Identify which cell holds the provided text, then report its [X, Y] central coordinate. 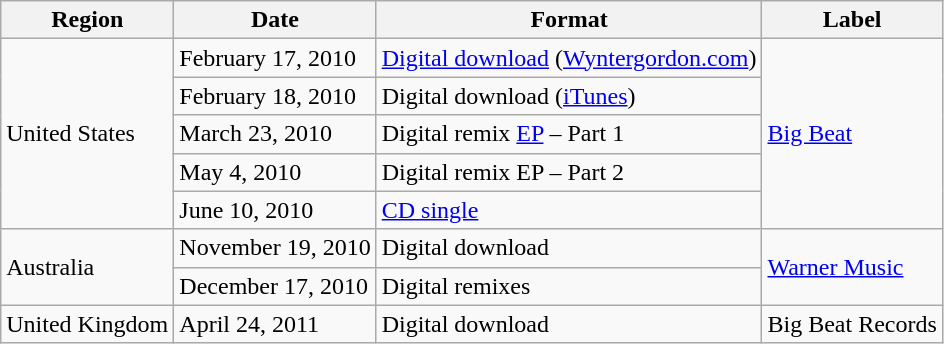
February 18, 2010 [275, 96]
CD single [569, 210]
Big Beat [852, 134]
Warner Music [852, 267]
Australia [88, 267]
Digital remix EP – Part 2 [569, 172]
June 10, 2010 [275, 210]
United Kingdom [88, 324]
Date [275, 20]
December 17, 2010 [275, 286]
Label [852, 20]
Digital remixes [569, 286]
Format [569, 20]
Region [88, 20]
February 17, 2010 [275, 58]
Digital remix EP – Part 1 [569, 134]
Digital download (Wyntergordon.com) [569, 58]
March 23, 2010 [275, 134]
April 24, 2011 [275, 324]
November 19, 2010 [275, 248]
Big Beat Records [852, 324]
Digital download (iTunes) [569, 96]
United States [88, 134]
May 4, 2010 [275, 172]
